Capture the cell that displays the provided text and extract its [X, Y] central coordinate. 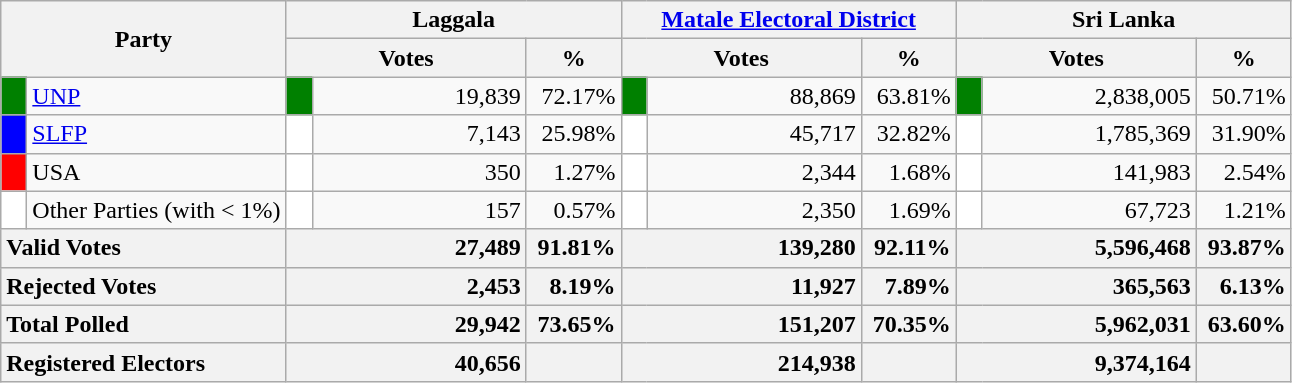
91.81% [574, 248]
Sri Lanka [1124, 20]
214,938 [741, 362]
45,717 [754, 134]
72.17% [574, 96]
1.68% [908, 172]
157 [419, 210]
27,489 [406, 248]
9,374,164 [1076, 362]
7.89% [908, 286]
32.82% [908, 134]
Total Polled [144, 324]
1.69% [908, 210]
151,207 [741, 324]
139,280 [741, 248]
Laggala [454, 20]
7,143 [419, 134]
UNP [156, 96]
92.11% [908, 248]
USA [156, 172]
5,596,468 [1076, 248]
Rejected Votes [144, 286]
1.21% [1244, 210]
93.87% [1244, 248]
141,983 [1089, 172]
6.13% [1244, 286]
11,927 [741, 286]
Party [144, 39]
365,563 [1076, 286]
Registered Electors [144, 362]
2,344 [754, 172]
88,869 [754, 96]
25.98% [574, 134]
Other Parties (with < 1%) [156, 210]
50.71% [1244, 96]
Matale Electoral District [788, 20]
2,350 [754, 210]
63.60% [1244, 324]
Valid Votes [144, 248]
31.90% [1244, 134]
63.81% [908, 96]
SLFP [156, 134]
0.57% [574, 210]
29,942 [406, 324]
40,656 [406, 362]
350 [419, 172]
1.27% [574, 172]
2.54% [1244, 172]
2,453 [406, 286]
70.35% [908, 324]
2,838,005 [1089, 96]
67,723 [1089, 210]
8.19% [574, 286]
1,785,369 [1089, 134]
73.65% [574, 324]
5,962,031 [1076, 324]
19,839 [419, 96]
